Provide the [X, Y] coordinate of the cell's center where the given text is located.  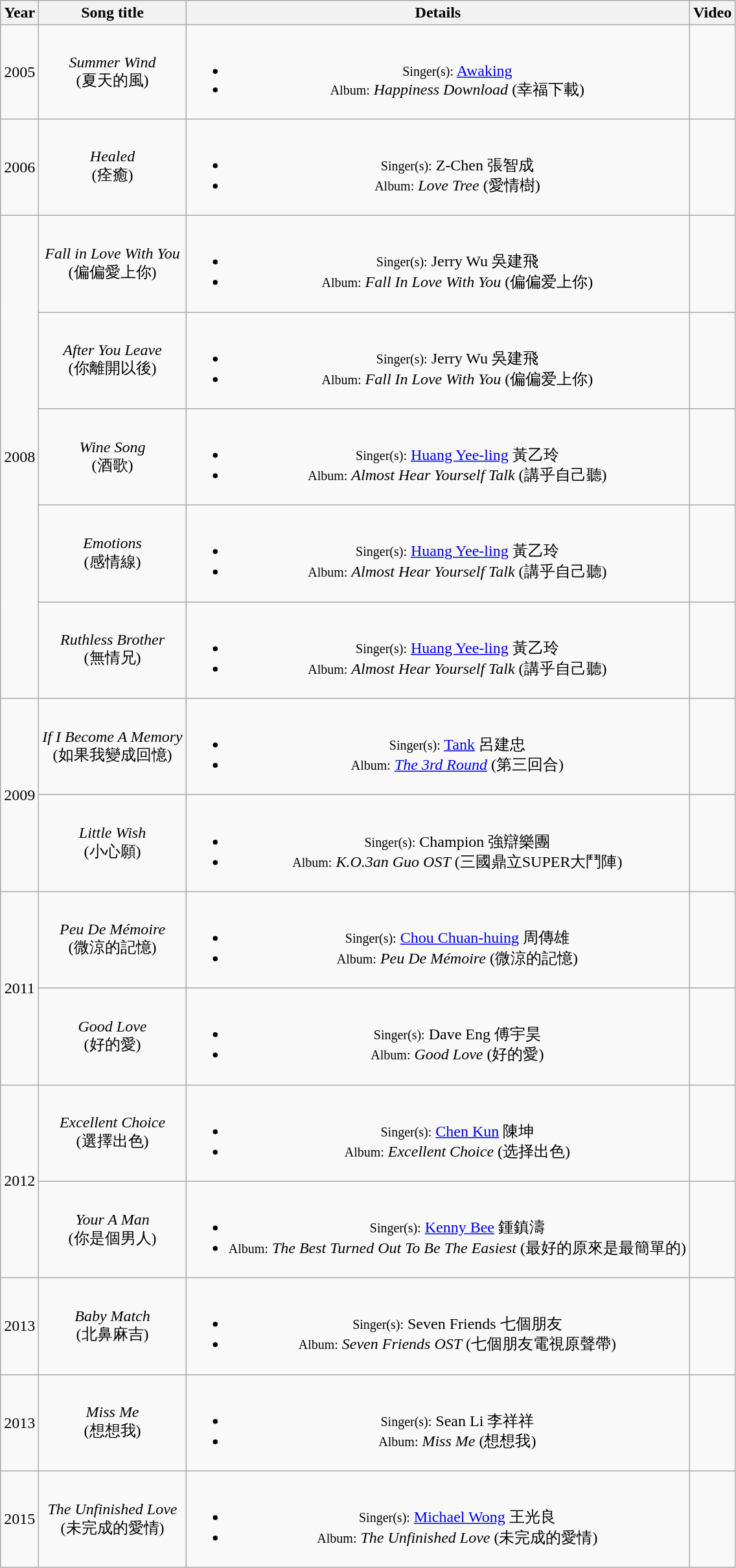
Video [713, 13]
2009 [19, 795]
Ruthless Brother(無情兄) [113, 651]
Baby Match(北鼻麻吉) [113, 1326]
Wine Song(酒歌) [113, 457]
2005 [19, 73]
Summer Wind(夏天的風) [113, 73]
2015 [19, 1519]
2012 [19, 1181]
Miss Me(想想我) [113, 1423]
Song title [113, 13]
Singer(s): Michael Wong 王光良Album: The Unfinished Love (未完成的愛情) [438, 1519]
Singer(s): Tank 呂建忠Album: The 3rd Round (第三回合) [438, 746]
Fall in Love With You(偏偏愛上你) [113, 263]
2008 [19, 456]
If I Become A Memory(如果我變成回憶) [113, 746]
Singer(s): Kenny Bee 鍾鎮濤Album: The Best Turned Out To Be The Easiest (最好的原來是最簡單的) [438, 1230]
Healed(痊癒) [113, 167]
Singer(s): Seven Friends 七個朋友Album: Seven Friends OST (七個朋友電視原聲帶) [438, 1326]
Singer(s): Dave Eng 傅宇昊Album: Good Love (好的愛) [438, 1037]
Year [19, 13]
Good Love(好的愛) [113, 1037]
Singer(s): Z-Chen 張智成Album: Love Tree (愛情樹) [438, 167]
Excellent Choice(選擇出色) [113, 1133]
2006 [19, 167]
Singer(s): Sean Li 李祥祥Album: Miss Me (想想我) [438, 1423]
Singer(s): Champion 強辯樂團Album: K.O.3an Guo OST (三國鼎立SUPER大鬥陣) [438, 844]
2011 [19, 988]
Singer(s): AwakingAlbum: Happiness Download (幸福下載) [438, 73]
Your A Man(你是個男人) [113, 1230]
Singer(s): Chou Chuan-huing 周傳雄Album: Peu De Mémoire (微涼的記憶) [438, 940]
The Unfinished Love(未完成的愛情) [113, 1519]
Emotions(感情線) [113, 553]
Details [438, 13]
After You Leave(你離開以後) [113, 360]
Little Wish(小心願) [113, 844]
Peu De Mémoire(微涼的記憶) [113, 940]
Singer(s): Chen Kun 陳坤Album: Excellent Choice (选择出色) [438, 1133]
